Extract the [X, Y] coordinate from the center of the cell holding the provided text.  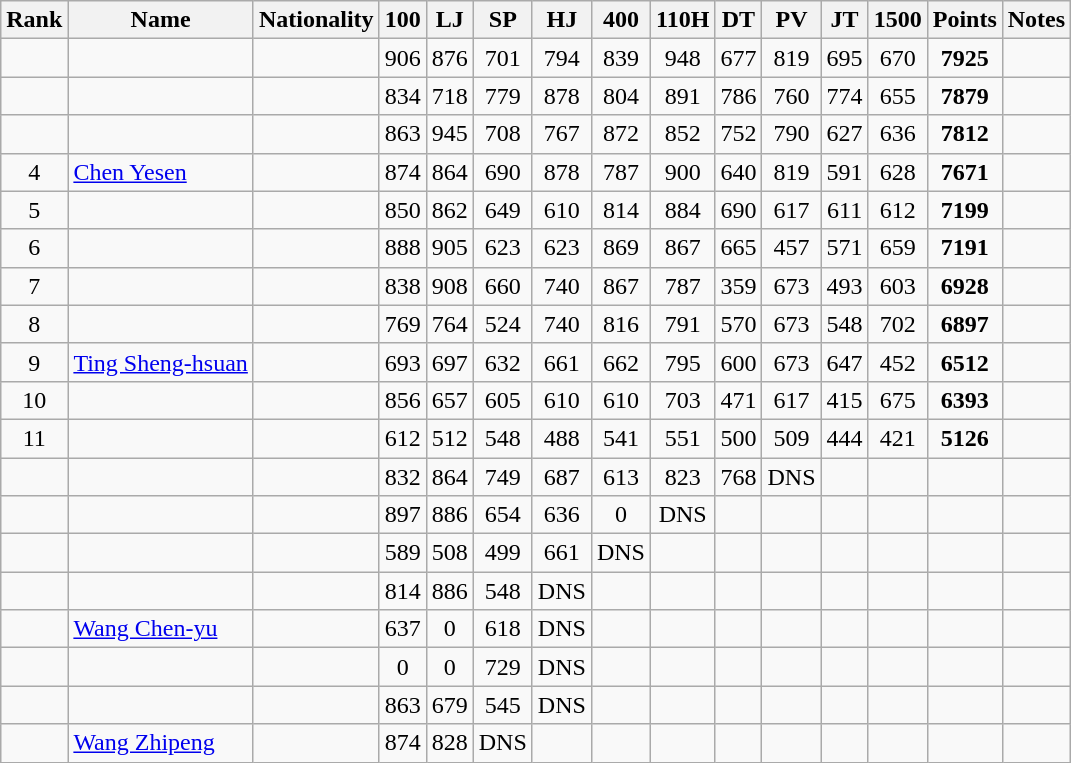
804 [620, 96]
945 [450, 134]
5 [34, 210]
6928 [964, 286]
872 [620, 134]
794 [562, 58]
862 [450, 210]
908 [450, 286]
906 [402, 58]
767 [562, 134]
LJ [450, 20]
591 [844, 172]
SP [502, 20]
659 [898, 248]
884 [683, 210]
509 [792, 438]
Points [964, 20]
760 [792, 96]
545 [502, 705]
660 [502, 286]
869 [620, 248]
662 [620, 362]
Wang Zhipeng [161, 743]
905 [450, 248]
600 [738, 362]
948 [683, 58]
832 [402, 477]
570 [738, 324]
613 [620, 477]
452 [898, 362]
703 [683, 400]
551 [683, 438]
Notes [1036, 20]
7812 [964, 134]
876 [450, 58]
675 [898, 400]
Chen Yesen [161, 172]
9 [34, 362]
7879 [964, 96]
828 [450, 743]
632 [502, 362]
DT [738, 20]
900 [683, 172]
791 [683, 324]
628 [898, 172]
687 [562, 477]
508 [450, 553]
888 [402, 248]
695 [844, 58]
7199 [964, 210]
7925 [964, 58]
701 [502, 58]
500 [738, 438]
718 [450, 96]
421 [898, 438]
HJ [562, 20]
834 [402, 96]
6 [34, 248]
JT [844, 20]
637 [402, 629]
589 [402, 553]
110H [683, 20]
6393 [964, 400]
Name [161, 20]
512 [450, 438]
618 [502, 629]
PV [792, 20]
524 [502, 324]
677 [738, 58]
471 [738, 400]
786 [738, 96]
702 [898, 324]
790 [792, 134]
768 [738, 477]
8 [34, 324]
7 [34, 286]
359 [738, 286]
Rank [34, 20]
488 [562, 438]
Wang Chen-yu [161, 629]
657 [450, 400]
816 [620, 324]
649 [502, 210]
647 [844, 362]
839 [620, 58]
640 [738, 172]
897 [402, 515]
856 [402, 400]
679 [450, 705]
444 [844, 438]
774 [844, 96]
838 [402, 286]
541 [620, 438]
Ting Sheng-hsuan [161, 362]
823 [683, 477]
891 [683, 96]
611 [844, 210]
6512 [964, 362]
654 [502, 515]
769 [402, 324]
493 [844, 286]
11 [34, 438]
749 [502, 477]
5126 [964, 438]
764 [450, 324]
693 [402, 362]
400 [620, 20]
665 [738, 248]
6897 [964, 324]
1500 [898, 20]
752 [738, 134]
Nationality [316, 20]
697 [450, 362]
100 [402, 20]
670 [898, 58]
603 [898, 286]
10 [34, 400]
7191 [964, 248]
852 [683, 134]
729 [502, 667]
850 [402, 210]
627 [844, 134]
7671 [964, 172]
779 [502, 96]
457 [792, 248]
499 [502, 553]
4 [34, 172]
415 [844, 400]
605 [502, 400]
708 [502, 134]
655 [898, 96]
795 [683, 362]
571 [844, 248]
